Capture the cell that displays the provided text and extract its (x, y) central coordinate. 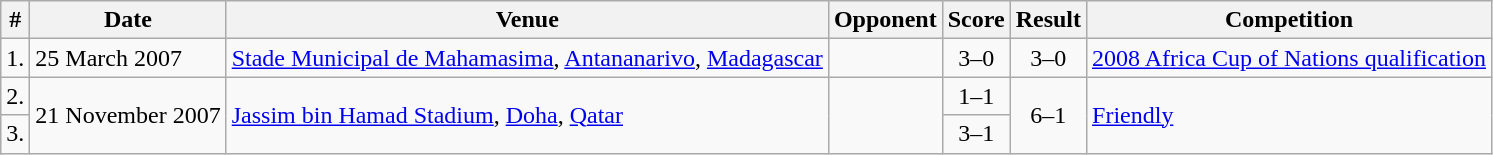
3. (16, 134)
25 March 2007 (128, 58)
Jassim bin Hamad Stadium, Doha, Qatar (527, 115)
Friendly (1290, 115)
Venue (527, 20)
Stade Municipal de Mahamasima, Antananarivo, Madagascar (527, 58)
Opponent (885, 20)
Competition (1290, 20)
Result (1048, 20)
# (16, 20)
3–1 (976, 134)
2008 Africa Cup of Nations qualification (1290, 58)
21 November 2007 (128, 115)
Score (976, 20)
2. (16, 96)
Date (128, 20)
1–1 (976, 96)
6–1 (1048, 115)
1. (16, 58)
